Pinpoint the cell where the given text exists, returning its (X, Y) midpoint coordinate. 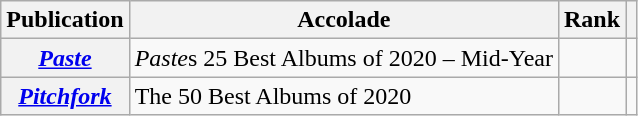
Pastes 25 Best Albums of 2020 – Mid-Year (344, 58)
Rank (592, 20)
Paste (65, 58)
Accolade (344, 20)
The 50 Best Albums of 2020 (344, 96)
Publication (65, 20)
Pitchfork (65, 96)
